From the cell containing the given text, extract its center point as [X, Y] coordinate. 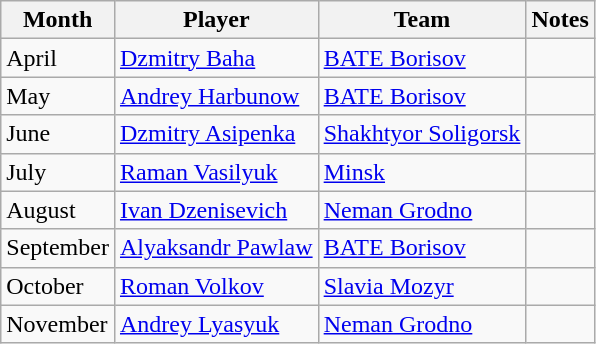
Raman Vasilyuk [216, 172]
Shakhtyor Soligorsk [422, 134]
Dzmitry Asipenka [216, 134]
Notes [560, 20]
Alyaksandr Pawlaw [216, 248]
July [58, 172]
September [58, 248]
August [58, 210]
Roman Volkov [216, 286]
April [58, 58]
Ivan Dzenisevich [216, 210]
Minsk [422, 172]
October [58, 286]
Month [58, 20]
June [58, 134]
Slavia Mozyr [422, 286]
Player [216, 20]
Team [422, 20]
Dzmitry Baha [216, 58]
Andrey Lyasyuk [216, 324]
May [58, 96]
Andrey Harbunow [216, 96]
November [58, 324]
